Search for the cell housing the specified text and yield its [x, y] center coordinate. 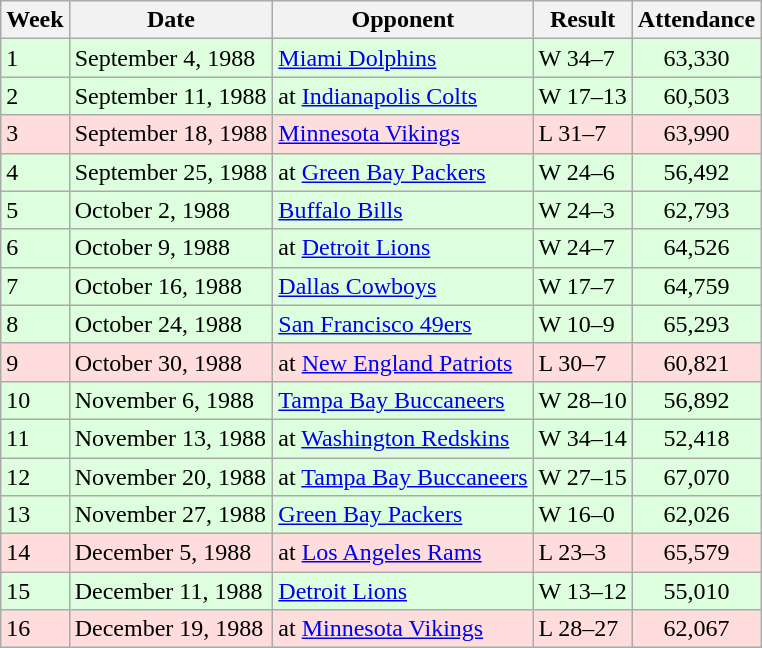
3 [35, 134]
at Detroit Lions [403, 248]
56,492 [696, 172]
64,526 [696, 248]
November 27, 1988 [171, 515]
W 24–7 [582, 248]
September 4, 1988 [171, 58]
62,026 [696, 515]
October 2, 1988 [171, 210]
Miami Dolphins [403, 58]
8 [35, 324]
November 20, 1988 [171, 477]
at Washington Redskins [403, 438]
Result [582, 20]
W 24–3 [582, 210]
L 28–27 [582, 629]
13 [35, 515]
at Green Bay Packers [403, 172]
65,579 [696, 553]
San Francisco 49ers [403, 324]
60,503 [696, 96]
63,330 [696, 58]
September 18, 1988 [171, 134]
Week [35, 20]
at New England Patriots [403, 362]
14 [35, 553]
W 17–13 [582, 96]
at Los Angeles Rams [403, 553]
6 [35, 248]
Dallas Cowboys [403, 286]
W 34–14 [582, 438]
62,067 [696, 629]
55,010 [696, 591]
at Indianapolis Colts [403, 96]
November 6, 1988 [171, 400]
Date [171, 20]
60,821 [696, 362]
2 [35, 96]
September 11, 1988 [171, 96]
Green Bay Packers [403, 515]
67,070 [696, 477]
52,418 [696, 438]
October 16, 1988 [171, 286]
October 30, 1988 [171, 362]
W 10–9 [582, 324]
65,293 [696, 324]
W 24–6 [582, 172]
56,892 [696, 400]
7 [35, 286]
at Tampa Bay Buccaneers [403, 477]
W 28–10 [582, 400]
December 19, 1988 [171, 629]
Buffalo Bills [403, 210]
4 [35, 172]
16 [35, 629]
October 24, 1988 [171, 324]
W 16–0 [582, 515]
12 [35, 477]
December 5, 1988 [171, 553]
11 [35, 438]
November 13, 1988 [171, 438]
L 23–3 [582, 553]
W 13–12 [582, 591]
September 25, 1988 [171, 172]
15 [35, 591]
October 9, 1988 [171, 248]
Tampa Bay Buccaneers [403, 400]
Detroit Lions [403, 591]
5 [35, 210]
62,793 [696, 210]
L 31–7 [582, 134]
at Minnesota Vikings [403, 629]
W 34–7 [582, 58]
63,990 [696, 134]
December 11, 1988 [171, 591]
1 [35, 58]
Opponent [403, 20]
Attendance [696, 20]
W 27–15 [582, 477]
Minnesota Vikings [403, 134]
64,759 [696, 286]
9 [35, 362]
L 30–7 [582, 362]
W 17–7 [582, 286]
10 [35, 400]
